Determine the [x, y] coordinate at the center of the cell enclosing the given text.  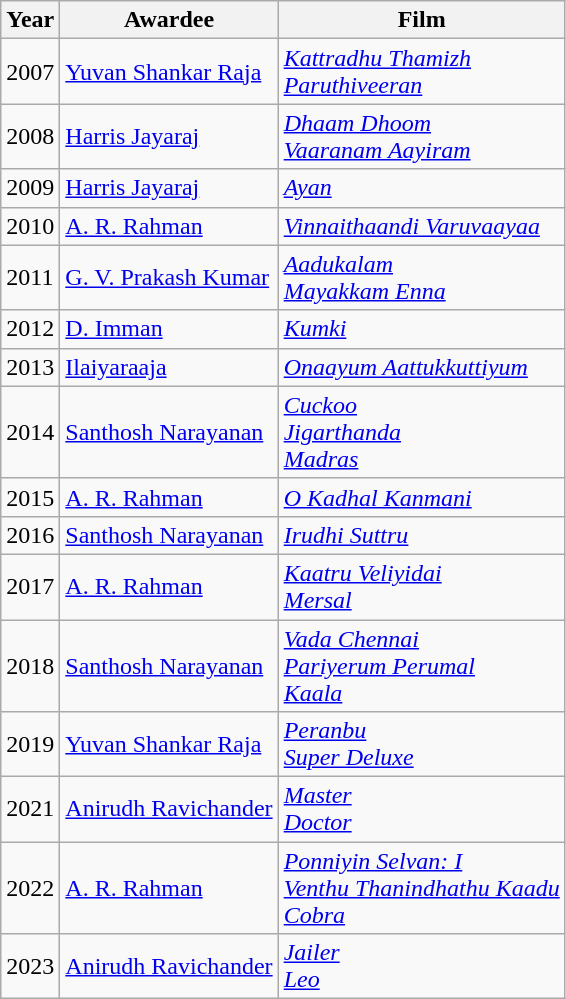
AadukalamMayakkam Enna [422, 278]
2011 [30, 278]
MasterDoctor [422, 810]
2009 [30, 188]
Ayan [422, 188]
Vada ChennaiPariyerum PerumalKaala [422, 666]
2013 [30, 367]
Kumki [422, 329]
CuckooJigarthandaMadras [422, 432]
Year [30, 20]
Kaatru VeliyidaiMersal [422, 586]
2023 [30, 966]
Dhaam DhoomVaaranam Aayiram [422, 136]
2014 [30, 432]
JailerLeo [422, 966]
2019 [30, 744]
D. Imman [169, 329]
Ponniyin Selvan: IVenthu Thanindhathu KaaduCobra [422, 888]
2017 [30, 586]
PeranbuSuper Deluxe [422, 744]
2015 [30, 497]
2021 [30, 810]
O Kadhal Kanmani [422, 497]
Film [422, 20]
Onaayum Aattukkuttiyum [422, 367]
2018 [30, 666]
2016 [30, 535]
Irudhi Suttru [422, 535]
Ilaiyaraaja [169, 367]
2008 [30, 136]
2012 [30, 329]
Vinnaithaandi Varuvaayaa [422, 226]
2007 [30, 72]
Awardee [169, 20]
2010 [30, 226]
G. V. Prakash Kumar [169, 278]
2022 [30, 888]
Kattradhu ThamizhParuthiveeran [422, 72]
